Provide the [x, y] coordinate of the cell's center where the given text is located.  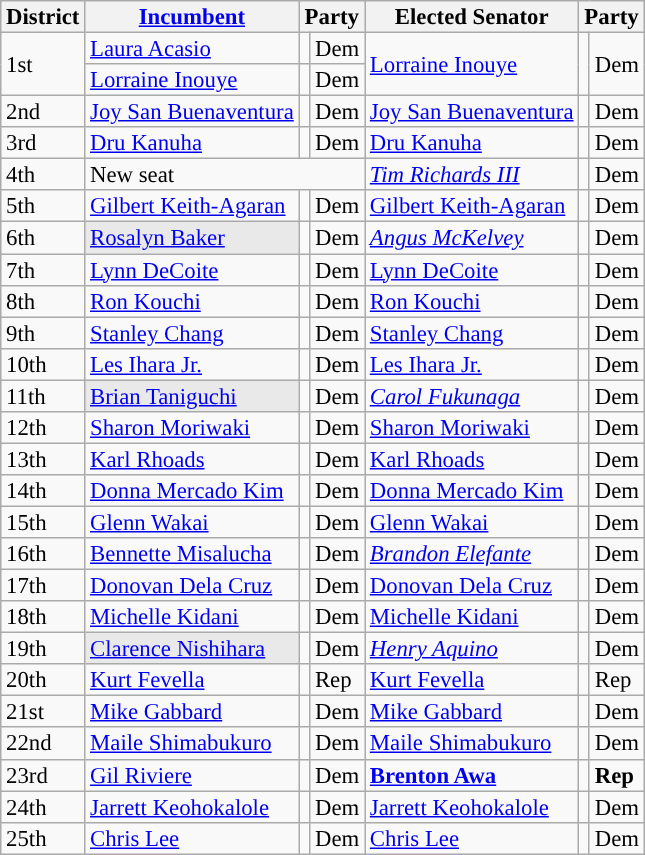
5th [43, 206]
23rd [43, 775]
11th [43, 396]
7th [43, 270]
District [43, 17]
Laura Acasio [192, 49]
Rosalyn Baker [192, 238]
15th [43, 522]
18th [43, 617]
Brenton Awa [472, 775]
New seat [225, 175]
8th [43, 301]
3rd [43, 143]
6th [43, 238]
1st [43, 64]
20th [43, 680]
Brian Taniguchi [192, 396]
10th [43, 364]
Clarence Nishihara [192, 649]
Elected Senator [472, 17]
Bennette Misalucha [192, 554]
24th [43, 807]
Tim Richards III [472, 175]
14th [43, 491]
9th [43, 333]
16th [43, 554]
4th [43, 175]
17th [43, 586]
13th [43, 459]
Carol Fukunaga [472, 396]
Henry Aquino [472, 649]
12th [43, 428]
21st [43, 712]
Angus McKelvey [472, 238]
19th [43, 649]
Gil Riviere [192, 775]
25th [43, 838]
Brandon Elefante [472, 554]
22nd [43, 744]
Incumbent [192, 17]
2nd [43, 112]
